Identify which cell holds the provided text, then report its (X, Y) central coordinate. 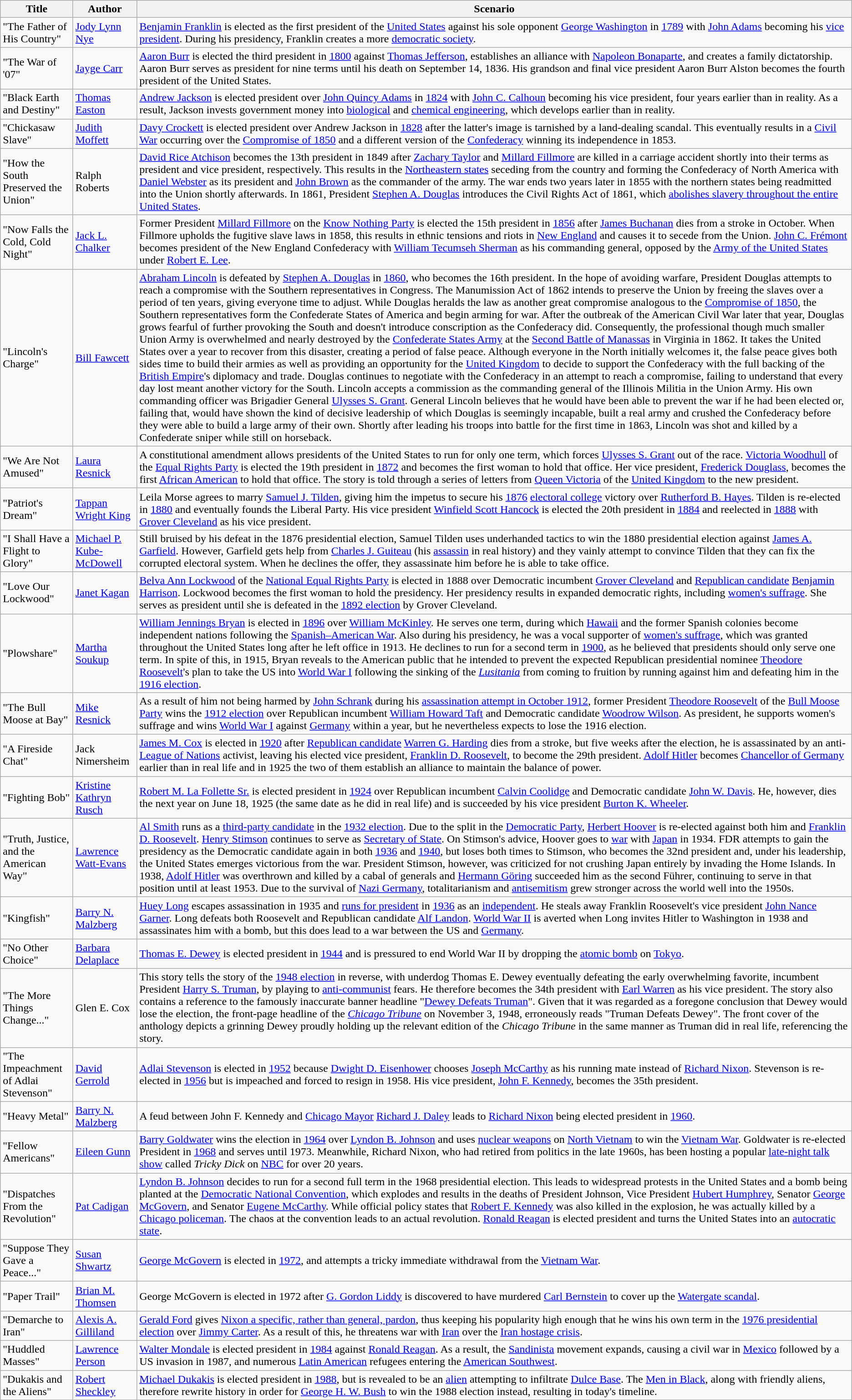
"Suppose They Gave a Peace..." (36, 1260)
"I Shall Have a Flight to Glory" (36, 551)
Thomas Easton (105, 104)
Jayge Carr (105, 68)
Pat Cadigan (105, 1206)
"Lincoln's Charge" (36, 358)
Bill Fawcett (105, 358)
"Now Falls the Cold, Cold Night" (36, 242)
"Kingfish" (36, 918)
Lawrence Person (105, 1355)
A feud between John F. Kennedy and Chicago Mayor Richard J. Daley leads to Richard Nixon being elected president in 1960. (494, 1116)
"Fighting Bob" (36, 797)
Laura Resnick (105, 467)
"The Father of His Country" (36, 33)
Alexis A. Gilliland (105, 1325)
Title (36, 9)
Judith Moffett (105, 134)
"Heavy Metal" (36, 1116)
George McGovern is elected in 1972, and attempts a tricky immediate withdrawal from the Vietnam War. (494, 1260)
"Dispatches From the Revolution" (36, 1206)
Janet Kagan (105, 593)
"Dukakis and the Aliens" (36, 1385)
"The War of '07" (36, 68)
George McGovern is elected in 1972 after G. Gordon Liddy is discovered to have murdered Carl Bernstein to cover up the Watergate scandal. (494, 1296)
Kristine Kathryn Rusch (105, 797)
"Fellow Americans" (36, 1152)
Brian M. Thomsen (105, 1296)
"How the South Preserved the Union" (36, 182)
"Plowshare" (36, 653)
"The Impeachment of Adlai Stevenson" (36, 1074)
"We Are Not Amused" (36, 467)
"Love Our Lockwood" (36, 593)
"Truth, Justice, and the American Way" (36, 857)
"The Bull Moose at Bay" (36, 714)
Robert Sheckley (105, 1385)
Barbara Delaplace (105, 954)
"Chickasaw Slave" (36, 134)
Jack L. Chalker (105, 242)
Tappan Wright King (105, 509)
Jack Nimersheim (105, 756)
David Gerrold (105, 1074)
"Paper Trail" (36, 1296)
"Patriot's Dream" (36, 509)
Thomas E. Dewey is elected president in 1944 and is pressured to end World War II by dropping the atomic bomb on Tokyo. (494, 954)
Jody Lynn Nye (105, 33)
"A Fireside Chat" (36, 756)
Michael P. Kube-McDowell (105, 551)
Glen E. Cox (105, 1008)
Susan Shwartz (105, 1260)
"Black Earth and Destiny" (36, 104)
Martha Soukup (105, 653)
Eileen Gunn (105, 1152)
"No Other Choice" (36, 954)
Mike Resnick (105, 714)
"The More Things Change..." (36, 1008)
Lawrence Watt-Evans (105, 857)
Author (105, 9)
Scenario (494, 9)
Ralph Roberts (105, 182)
"Demarche to Iran" (36, 1325)
"Huddled Masses" (36, 1355)
